Return the [x, y] coordinate for the center point of the cell that contains the specified text.  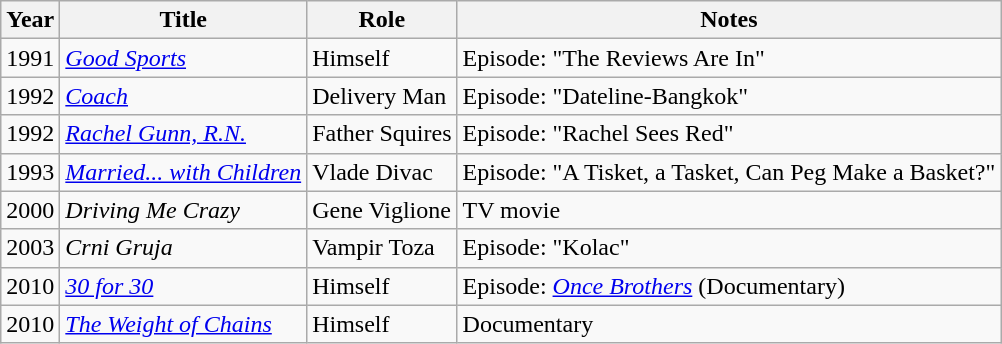
Driving Me Crazy [184, 210]
Father Squires [382, 134]
1993 [30, 172]
Vampir Toza [382, 248]
2000 [30, 210]
Notes [729, 20]
Coach [184, 96]
Gene Viglione [382, 210]
Title [184, 20]
Episode: "The Reviews Are In" [729, 58]
Vlade Divac [382, 172]
TV movie [729, 210]
Documentary [729, 324]
Episode: "Kolac" [729, 248]
30 for 30 [184, 286]
Role [382, 20]
2003 [30, 248]
Episode: "Dateline-Bangkok" [729, 96]
The Weight of Chains [184, 324]
1991 [30, 58]
Crni Gruja [184, 248]
Episode: Once Brothers (Documentary) [729, 286]
Married... with Children [184, 172]
Rachel Gunn, R.N. [184, 134]
Delivery Man [382, 96]
Episode: "Rachel Sees Red" [729, 134]
Episode: "A Tisket, a Tasket, Can Peg Make a Basket?" [729, 172]
Year [30, 20]
Good Sports [184, 58]
